Provide the [x, y] coordinate of the cell's center where the given text is located.  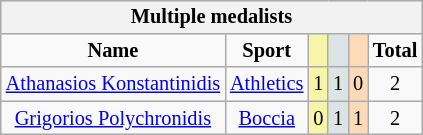
Sport [266, 51]
Athletics [266, 84]
Grigorios Polychronidis [113, 118]
Multiple medalists [212, 17]
Name [113, 51]
Boccia [266, 118]
Athanasios Konstantinidis [113, 84]
Total [395, 51]
